Extract the (x, y) coordinate from the center of the cell holding the provided text.  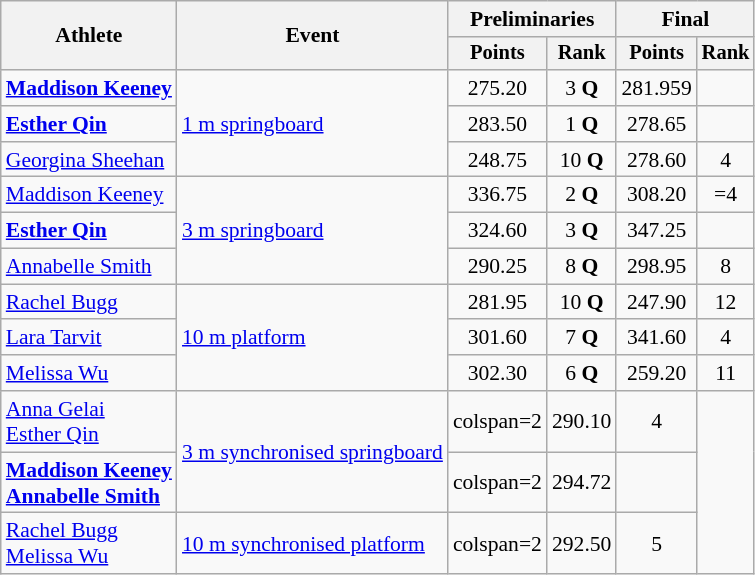
Final (685, 19)
10 m platform (312, 338)
281.95 (498, 302)
278.60 (656, 160)
290.10 (582, 422)
8 Q (582, 267)
5 (656, 544)
3 m synchronised springboard (312, 452)
298.95 (656, 267)
302.30 (498, 373)
294.72 (582, 482)
336.75 (498, 195)
1 m springboard (312, 124)
Anna GelaiEsther Qin (89, 422)
292.50 (582, 544)
10 m synchronised platform (312, 544)
11 (726, 373)
Georgina Sheehan (89, 160)
259.20 (656, 373)
283.50 (498, 124)
347.25 (656, 231)
Rachel BuggMelissa Wu (89, 544)
301.60 (498, 338)
341.60 (656, 338)
6 Q (582, 373)
Annabelle Smith (89, 267)
275.20 (498, 88)
8 (726, 267)
Rachel Bugg (89, 302)
Athlete (89, 36)
290.25 (498, 267)
248.75 (498, 160)
247.90 (656, 302)
308.20 (656, 195)
Event (312, 36)
12 (726, 302)
Maddison KeeneyAnnabelle Smith (89, 482)
281.959 (656, 88)
7 Q (582, 338)
Lara Tarvit (89, 338)
3 m springboard (312, 230)
Melissa Wu (89, 373)
1 Q (582, 124)
278.65 (656, 124)
2 Q (582, 195)
=4 (726, 195)
324.60 (498, 231)
Preliminaries (532, 19)
